Determine the [X, Y] coordinate at the center of the cell enclosing the given text.  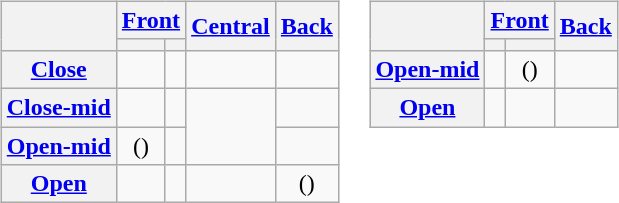
Close [58, 69]
Central [231, 26]
Close-mid [58, 107]
